Find where the given text appears and provide that cell's center as (x, y) coordinate. 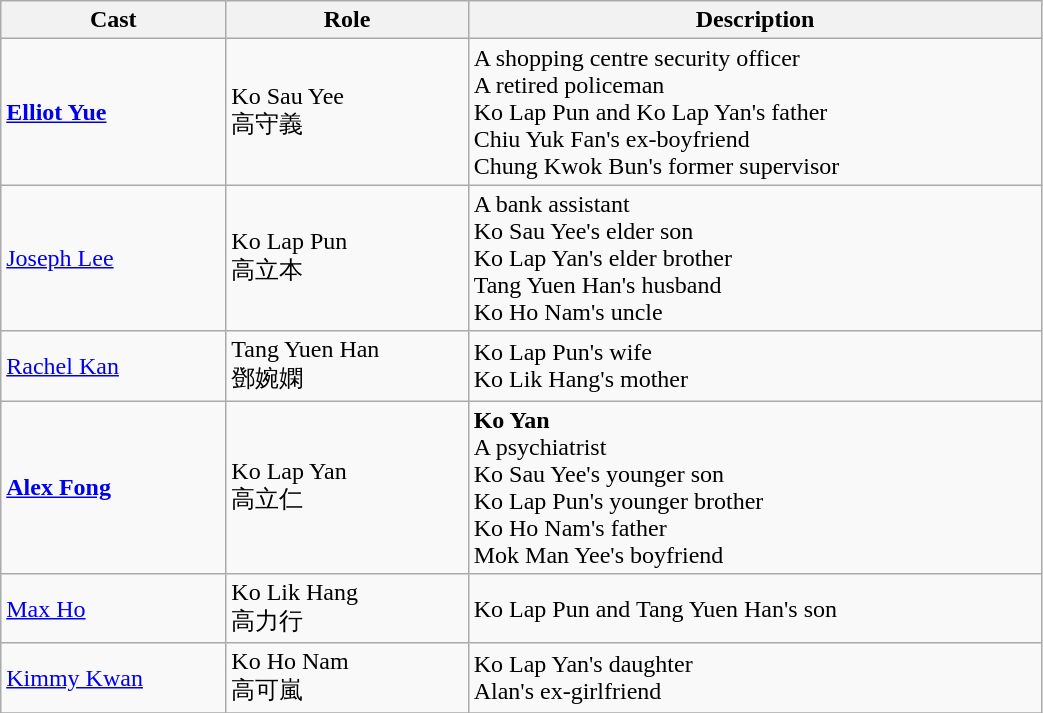
Ko Lap Pun and Tang Yuen Han's son (755, 609)
Role (347, 20)
Ko YanA psychiatristKo Sau Yee's younger sonKo Lap Pun's younger brotherKo Ho Nam's fatherMok Man Yee's boyfriend (755, 486)
Ko Ho Nam高可嵐 (347, 678)
Ko Lik Hang高力行 (347, 609)
Ko Lap Pun高立本 (347, 258)
Description (755, 20)
Tang Yuen Han鄧婉嫻 (347, 366)
Elliot Yue (114, 112)
Ko Lap Pun's wifeKo Lik Hang's mother (755, 366)
Max Ho (114, 609)
Alex Fong (114, 486)
Ko Lap Yan 高立仁 (347, 486)
A bank assistantKo Sau Yee's elder sonKo Lap Yan's elder brotherTang Yuen Han's husbandKo Ho Nam's uncle (755, 258)
Kimmy Kwan (114, 678)
Ko Lap Yan's daughterAlan's ex-girlfriend (755, 678)
Rachel Kan (114, 366)
Ko Sau Yee 高守義 (347, 112)
Joseph Lee (114, 258)
A shopping centre security officerA retired policemanKo Lap Pun and Ko Lap Yan's fatherChiu Yuk Fan's ex-boyfriendChung Kwok Bun's former supervisor (755, 112)
Cast (114, 20)
